Return the [x, y] coordinate for the center point of the cell that contains the specified text.  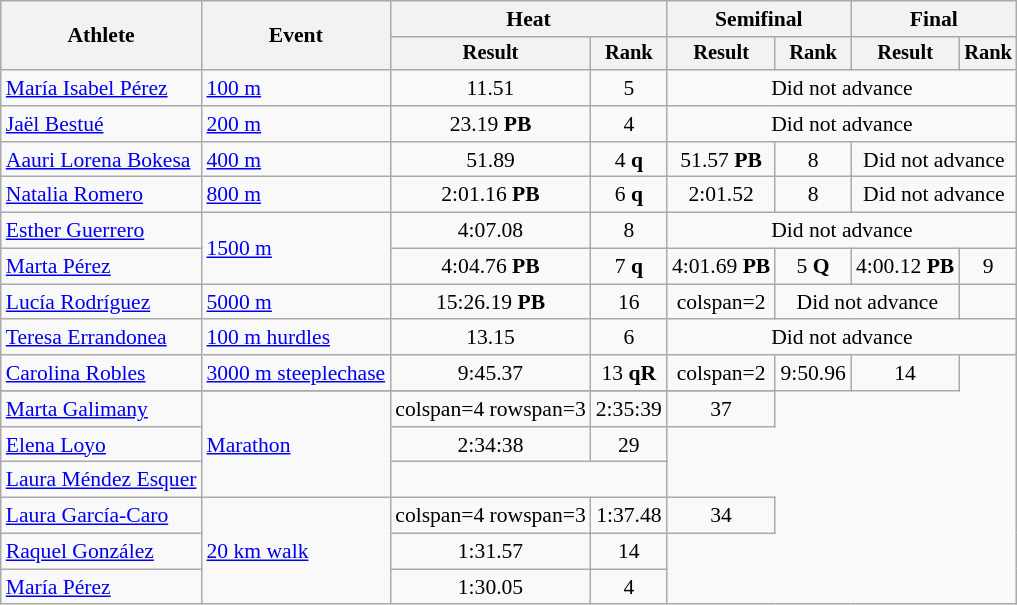
100 m [296, 88]
800 m [296, 195]
1500 m [296, 248]
Final [934, 19]
Laura Méndez Esquer [102, 480]
Laura García-Caro [102, 516]
200 m [296, 124]
1:37.48 [629, 516]
6 [629, 338]
6 q [629, 195]
Jaël Bestué [102, 124]
4:07.08 [490, 231]
51.89 [490, 160]
Heat [528, 19]
Raquel González [102, 552]
15:26.19 PB [490, 302]
13.15 [490, 338]
4:00.12 PB [905, 267]
2:01.52 [721, 195]
Teresa Errandonea [102, 338]
13 qR [629, 373]
20 km walk [296, 552]
María Pérez [102, 587]
37 [721, 409]
4 q [629, 160]
5 Q [812, 267]
3000 m steeplechase [296, 373]
Natalia Romero [102, 195]
400 m [296, 160]
Elena Loyo [102, 445]
1:31.57 [490, 552]
Aauri Lorena Bokesa [102, 160]
Marta Pérez [102, 267]
16 [629, 302]
4:01.69 PB [721, 267]
7 q [629, 267]
100 m hurdles [296, 338]
4:04.76 PB [490, 267]
34 [721, 516]
Esther Guerrero [102, 231]
Carolina Robles [102, 373]
5000 m [296, 302]
5 [629, 88]
2:34:38 [490, 445]
Marta Galimany [102, 409]
Marathon [296, 444]
51.57 PB [721, 160]
9:50.96 [812, 373]
Athlete [102, 36]
María Isabel Pérez [102, 88]
11.51 [490, 88]
9 [988, 267]
29 [629, 445]
9:45.37 [490, 373]
2:01.16 PB [490, 195]
Semifinal [759, 19]
Lucía Rodríguez [102, 302]
1:30.05 [490, 587]
Event [296, 36]
23.19 PB [490, 124]
2:35:39 [629, 409]
